Identify which cell holds the provided text, then report its (X, Y) central coordinate. 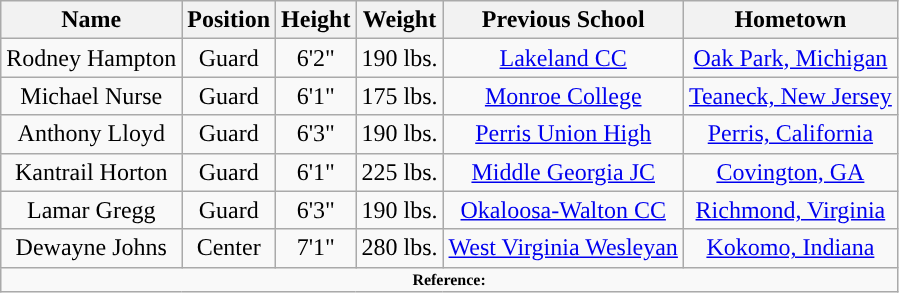
Name (92, 20)
Position (229, 20)
Reference: (450, 279)
175 lbs. (400, 96)
280 lbs. (400, 248)
225 lbs. (400, 172)
Weight (400, 20)
7'1" (316, 248)
Middle Georgia JC (563, 172)
6'2" (316, 58)
Monroe College (563, 96)
Richmond, Virginia (790, 210)
Anthony Lloyd (92, 134)
Perris Union High (563, 134)
Oak Park, Michigan (790, 58)
Michael Nurse (92, 96)
Perris, California (790, 134)
Height (316, 20)
Previous School (563, 20)
West Virginia Wesleyan (563, 248)
Teaneck, New Jersey (790, 96)
Kokomo, Indiana (790, 248)
Lamar Gregg (92, 210)
Rodney Hampton (92, 58)
Dewayne Johns (92, 248)
Center (229, 248)
Hometown (790, 20)
Covington, GA (790, 172)
Lakeland CC (563, 58)
Kantrail Horton (92, 172)
Okaloosa-Walton CC (563, 210)
